Extract the (x, y) coordinate from the center of the cell holding the provided text.  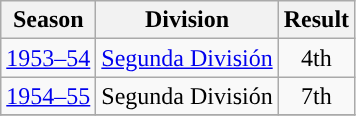
Result (316, 20)
Season (48, 20)
7th (316, 96)
1953–54 (48, 58)
Division (187, 20)
4th (316, 58)
1954–55 (48, 96)
